Identify which cell holds the provided text, then report its [x, y] central coordinate. 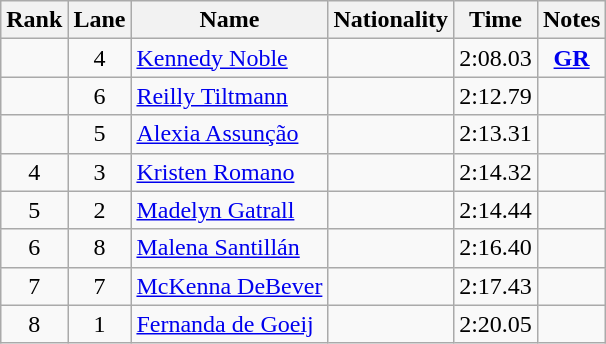
McKenna DeBever [230, 286]
Fernanda de Goeij [230, 324]
Reilly Tiltmann [230, 96]
Lane [100, 20]
Nationality [391, 20]
2:17.43 [496, 286]
2:13.31 [496, 134]
2:12.79 [496, 96]
1 [100, 324]
Madelyn Gatrall [230, 210]
2:16.40 [496, 248]
Notes [571, 20]
3 [100, 172]
Malena Santillán [230, 248]
2:14.44 [496, 210]
GR [571, 58]
Name [230, 20]
Kennedy Noble [230, 58]
Kristen Romano [230, 172]
2:20.05 [496, 324]
Rank [34, 20]
2 [100, 210]
Alexia Assunção [230, 134]
2:14.32 [496, 172]
Time [496, 20]
2:08.03 [496, 58]
